Return the [x, y] coordinate for the center point of the cell that contains the specified text.  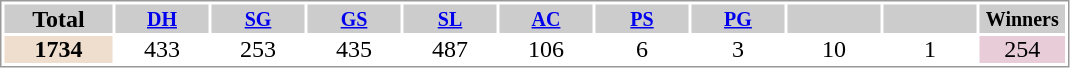
1 [930, 50]
487 [450, 50]
10 [834, 50]
3 [738, 50]
253 [258, 50]
SL [450, 18]
PS [642, 18]
Total [58, 18]
254 [1023, 50]
SG [258, 18]
AC [546, 18]
PG [738, 18]
435 [354, 50]
433 [162, 50]
6 [642, 50]
Winners [1023, 18]
1734 [58, 50]
DH [162, 18]
106 [546, 50]
GS [354, 18]
